Output the [x, y] coordinate of the center of the cell containing the given text.  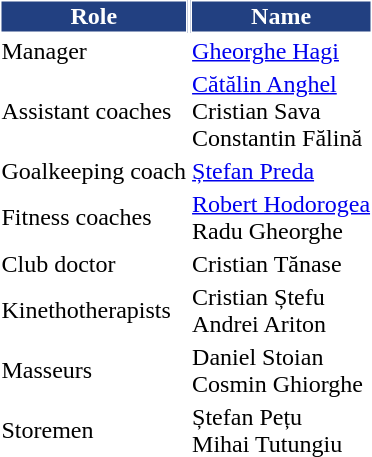
Masseurs [94, 370]
Cristian Tănase [282, 264]
Ștefan Preda [282, 171]
Fitness coaches [94, 218]
Manager [94, 51]
Goalkeeping coach [94, 171]
Club doctor [94, 264]
Cătălin Anghel Cristian Sava Constantin Fălină [282, 111]
Robert Hodorogea Radu Gheorghe [282, 218]
Gheorghe Hagi [282, 51]
Daniel Stoian Cosmin Ghiorghe [282, 370]
Role [94, 16]
Cristian Ștefu Andrei Ariton [282, 310]
Kinethotherapists [94, 310]
Assistant coaches [94, 111]
Name [282, 16]
